From the cell containing the given text, extract its center point as [X, Y] coordinate. 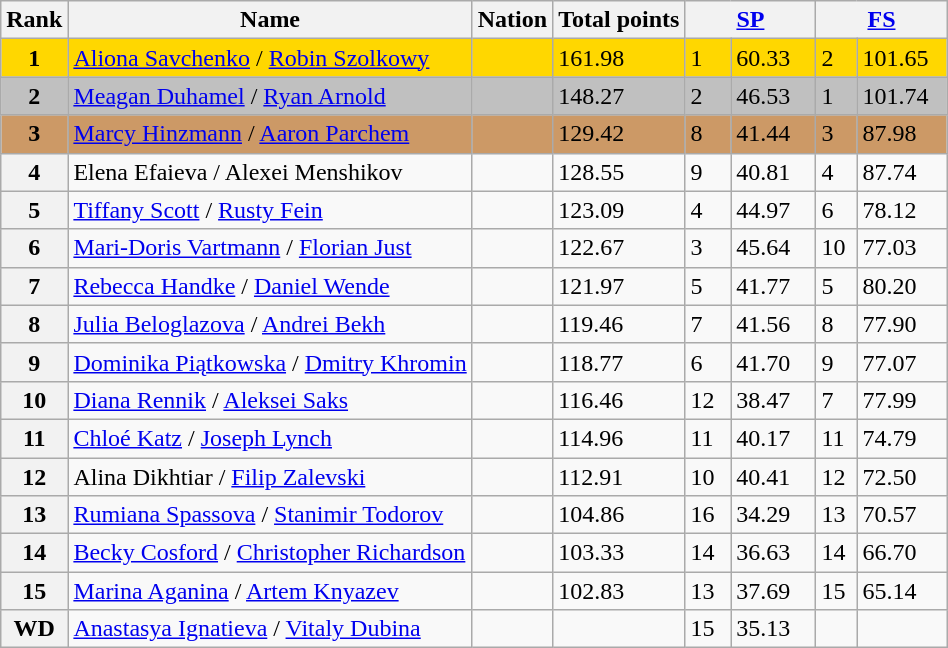
77.90 [902, 324]
123.09 [619, 210]
SP [750, 20]
161.98 [619, 58]
118.77 [619, 362]
Rank [34, 20]
46.53 [774, 96]
104.86 [619, 515]
66.70 [902, 553]
74.79 [902, 438]
78.12 [902, 210]
Nation [512, 20]
65.14 [902, 591]
35.13 [774, 629]
Elena Efaieva / Alexei Menshikov [270, 172]
Marina Aganina / Artem Knyazev [270, 591]
87.74 [902, 172]
148.27 [619, 96]
45.64 [774, 248]
WD [34, 629]
122.67 [619, 248]
Chloé Katz / Joseph Lynch [270, 438]
Marcy Hinzmann / Aaron Parchem [270, 134]
60.33 [774, 58]
40.41 [774, 477]
87.98 [902, 134]
41.77 [774, 286]
Becky Cosford / Christopher Richardson [270, 553]
Julia Beloglazova / Andrei Bekh [270, 324]
41.44 [774, 134]
101.74 [902, 96]
Tiffany Scott / Rusty Fein [270, 210]
Total points [619, 20]
Anastasya Ignatieva / Vitaly Dubina [270, 629]
40.17 [774, 438]
Aliona Savchenko / Robin Szolkowy [270, 58]
37.69 [774, 591]
Name [270, 20]
112.91 [619, 477]
Diana Rennik / Aleksei Saks [270, 400]
70.57 [902, 515]
34.29 [774, 515]
121.97 [619, 286]
FS [882, 20]
44.97 [774, 210]
128.55 [619, 172]
Meagan Duhamel / Ryan Arnold [270, 96]
Rumiana Spassova / Stanimir Todorov [270, 515]
119.46 [619, 324]
77.07 [902, 362]
80.20 [902, 286]
101.65 [902, 58]
36.63 [774, 553]
72.50 [902, 477]
Rebecca Handke / Daniel Wende [270, 286]
16 [708, 515]
41.56 [774, 324]
103.33 [619, 553]
Dominika Piątkowska / Dmitry Khromin [270, 362]
114.96 [619, 438]
Alina Dikhtiar / Filip Zalevski [270, 477]
Mari-Doris Vartmann / Florian Just [270, 248]
102.83 [619, 591]
40.81 [774, 172]
41.70 [774, 362]
77.03 [902, 248]
38.47 [774, 400]
129.42 [619, 134]
116.46 [619, 400]
77.99 [902, 400]
